Output the [x, y] coordinate of the center of the cell containing the given text.  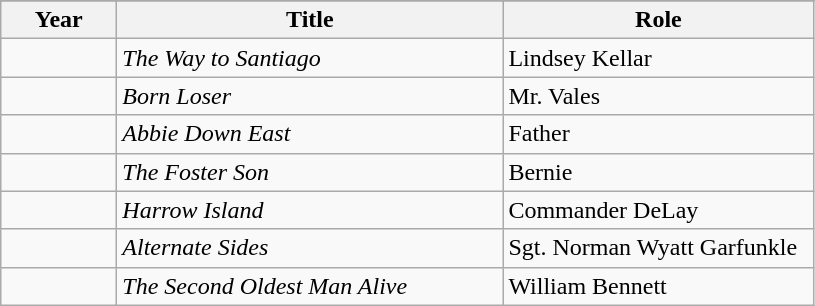
Role [658, 20]
Commander DeLay [658, 210]
Harrow Island [310, 210]
William Bennett [658, 286]
Title [310, 20]
Born Loser [310, 96]
The Second Oldest Man Alive [310, 286]
Lindsey Kellar [658, 58]
Abbie Down East [310, 134]
Year [59, 20]
Mr. Vales [658, 96]
Sgt. Norman Wyatt Garfunkle [658, 248]
Father [658, 134]
The Foster Son [310, 172]
Alternate Sides [310, 248]
The Way to Santiago [310, 58]
Bernie [658, 172]
